Extract the (x, y) coordinate from the center of the cell holding the provided text.  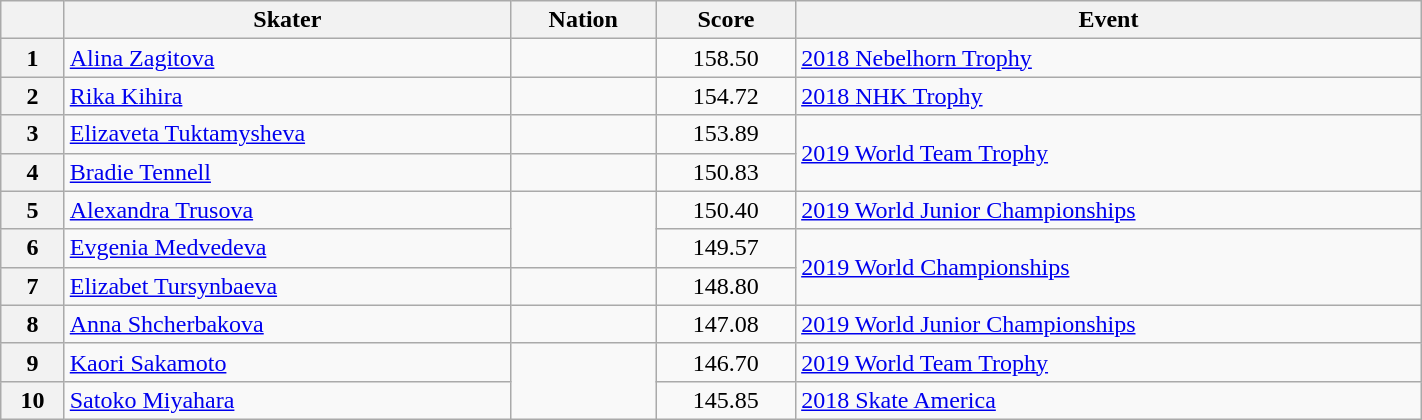
149.57 (726, 248)
Elizaveta Tuktamysheva (287, 134)
Score (726, 20)
150.83 (726, 172)
1 (32, 58)
Event (1109, 20)
Elizabet Tursynbaeva (287, 286)
7 (32, 286)
Skater (287, 20)
10 (32, 400)
5 (32, 210)
Kaori Sakamoto (287, 362)
4 (32, 172)
2018 Nebelhorn Trophy (1109, 58)
147.08 (726, 324)
Bradie Tennell (287, 172)
6 (32, 248)
9 (32, 362)
2 (32, 96)
158.50 (726, 58)
Evgenia Medvedeva (287, 248)
Alexandra Trusova (287, 210)
Alina Zagitova (287, 58)
3 (32, 134)
Anna Shcherbakova (287, 324)
153.89 (726, 134)
2019 World Championships (1109, 267)
Satoko Miyahara (287, 400)
150.40 (726, 210)
2018 Skate America (1109, 400)
8 (32, 324)
Nation (583, 20)
2018 NHK Trophy (1109, 96)
145.85 (726, 400)
148.80 (726, 286)
Rika Kihira (287, 96)
146.70 (726, 362)
154.72 (726, 96)
